Locate the cell with the specified text and output its [X, Y] center coordinate. 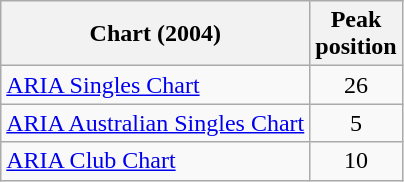
ARIA Club Chart [156, 161]
10 [356, 161]
Peakposition [356, 34]
26 [356, 85]
Chart (2004) [156, 34]
5 [356, 123]
ARIA Singles Chart [156, 85]
ARIA Australian Singles Chart [156, 123]
